Capture the cell that displays the provided text and extract its [X, Y] central coordinate. 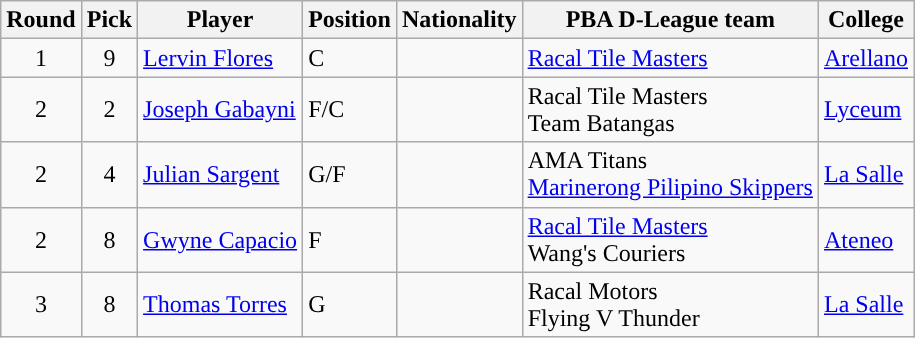
Julian Sargent [220, 174]
C [350, 58]
F [350, 240]
G/F [350, 174]
Joseph Gabayni [220, 110]
Pick [109, 20]
AMA Titans Marinerong Pilipino Skippers [670, 174]
PBA D-League team [670, 20]
Racal Tile Masters [670, 58]
4 [109, 174]
9 [109, 58]
Position [350, 20]
Racal Motors Flying V Thunder [670, 304]
Racal Tile Masters Team Batangas [670, 110]
Ateneo [866, 240]
Player [220, 20]
College [866, 20]
1 [41, 58]
Thomas Torres [220, 304]
Lyceum [866, 110]
Gwyne Capacio [220, 240]
Lervin Flores [220, 58]
Round [41, 20]
G [350, 304]
3 [41, 304]
Arellano [866, 58]
Racal Tile Masters Wang's Couriers [670, 240]
F/C [350, 110]
Nationality [459, 20]
